Search for the cell housing the specified text and yield its [X, Y] center coordinate. 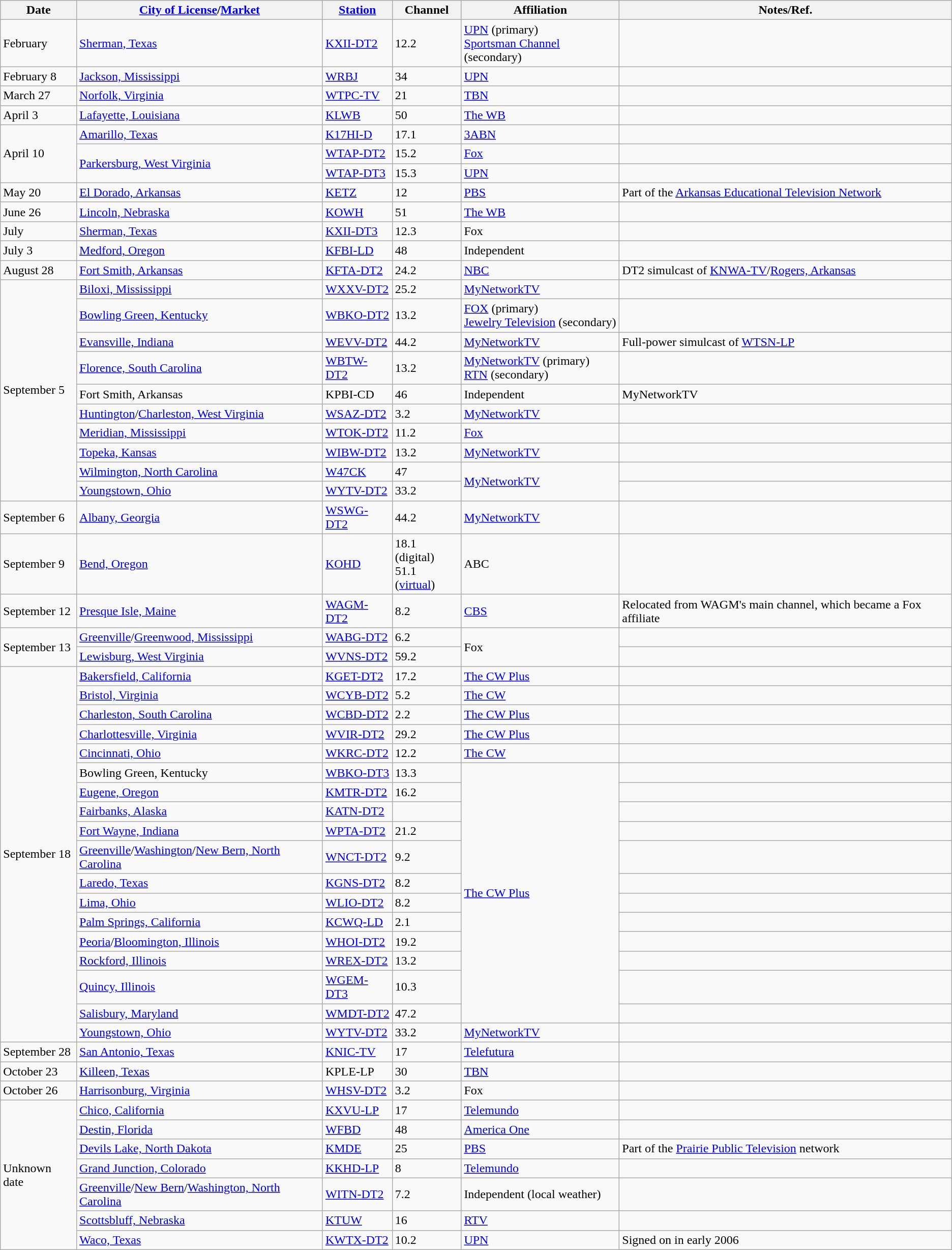
WBTW-DT2 [357, 368]
Fairbanks, Alaska [200, 811]
Salisbury, Maryland [200, 1013]
WIBW-DT2 [357, 452]
WTOK-DT2 [357, 433]
16.2 [427, 792]
March 27 [39, 96]
July [39, 231]
Quincy, Illinois [200, 987]
June 26 [39, 212]
WXXV-DT2 [357, 289]
WCYB-DT2 [357, 695]
Parkersburg, West Virginia [200, 163]
10.2 [427, 1240]
Palm Springs, California [200, 922]
WBKO-DT3 [357, 773]
WTAP-DT3 [357, 173]
29.2 [427, 734]
September 18 [39, 855]
7.2 [427, 1195]
Fort Wayne, Indiana [200, 831]
Florence, South Carolina [200, 368]
Date [39, 10]
Biloxi, Mississippi [200, 289]
KTUW [357, 1220]
RTV [540, 1220]
47.2 [427, 1013]
WRBJ [357, 76]
Bristol, Virginia [200, 695]
WLIO-DT2 [357, 903]
16 [427, 1220]
Station [357, 10]
Lewisburg, West Virginia [200, 656]
September 13 [39, 647]
Wilmington, North Carolina [200, 472]
Cincinnati, Ohio [200, 753]
Medford, Oregon [200, 250]
Part of the Arkansas Educational Television Network [785, 192]
K17HI-D [357, 134]
July 3 [39, 250]
KXVU-LP [357, 1110]
Laredo, Texas [200, 883]
18.1 (digital) 51.1 (virtual) [427, 564]
2.2 [427, 715]
KMDE [357, 1149]
Scottsbluff, Nebraska [200, 1220]
KOWH [357, 212]
ABC [540, 564]
Notes/Ref. [785, 10]
21.2 [427, 831]
WREX-DT2 [357, 961]
Charlottesville, Virginia [200, 734]
Lincoln, Nebraska [200, 212]
KGNS-DT2 [357, 883]
2.1 [427, 922]
WHSV-DT2 [357, 1091]
Peoria/Bloomington, Illinois [200, 941]
KXII-DT3 [357, 231]
59.2 [427, 656]
KOHD [357, 564]
WTPC-TV [357, 96]
Devils Lake, North Dakota [200, 1149]
Meridian, Mississippi [200, 433]
WHOI-DT2 [357, 941]
KPBI-CD [357, 394]
WMDT-DT2 [357, 1013]
KETZ [357, 192]
FOX (primary) Jewelry Television (secondary) [540, 315]
Channel [427, 10]
Rockford, Illinois [200, 961]
30 [427, 1071]
15.2 [427, 154]
September 12 [39, 611]
Greenville/Greenwood, Mississippi [200, 637]
8 [427, 1168]
Relocated from WAGM's main channel, which became a Fox affiliate [785, 611]
KCWQ-LD [357, 922]
Bend, Oregon [200, 564]
UPN (primary) Sportsman Channel (secondary) [540, 43]
May 20 [39, 192]
WTAP-DT2 [357, 154]
October 26 [39, 1091]
KFBI-LD [357, 250]
August 28 [39, 270]
Presque Isle, Maine [200, 611]
El Dorado, Arkansas [200, 192]
October 23 [39, 1071]
WFBD [357, 1129]
12 [427, 192]
KKHD-LP [357, 1168]
September 9 [39, 564]
WNCT-DT2 [357, 857]
KWTX-DT2 [357, 1240]
San Antonio, Texas [200, 1052]
Lafayette, Louisiana [200, 115]
Full-power simulcast of WTSN-LP [785, 342]
Part of the Prairie Public Television network [785, 1149]
WBKO-DT2 [357, 315]
Greenville/New Bern/Washington, North Carolina [200, 1195]
Jackson, Mississippi [200, 76]
KPLE-LP [357, 1071]
W47CK [357, 472]
MyNetworkTV (primary) RTN (secondary) [540, 368]
KLWB [357, 115]
Topeka, Kansas [200, 452]
Eugene, Oregon [200, 792]
50 [427, 115]
Unknown date [39, 1175]
11.2 [427, 433]
WSAZ-DT2 [357, 414]
WVIR-DT2 [357, 734]
34 [427, 76]
September 6 [39, 517]
KGET-DT2 [357, 676]
Affiliation [540, 10]
10.3 [427, 987]
WKRC-DT2 [357, 753]
Chico, California [200, 1110]
Destin, Florida [200, 1129]
KMTR-DT2 [357, 792]
WCBD-DT2 [357, 715]
13.3 [427, 773]
WVNS-DT2 [357, 656]
5.2 [427, 695]
Amarillo, Texas [200, 134]
24.2 [427, 270]
47 [427, 472]
Bakersfield, California [200, 676]
Huntington/Charleston, West Virginia [200, 414]
Charleston, South Carolina [200, 715]
Albany, Georgia [200, 517]
WPTA-DT2 [357, 831]
Norfolk, Virginia [200, 96]
CBS [540, 611]
3ABN [540, 134]
12.3 [427, 231]
City of License/Market [200, 10]
WEVV-DT2 [357, 342]
DT2 simulcast of KNWA-TV/Rogers, Arkansas [785, 270]
WSWG-DT2 [357, 517]
February [39, 43]
KFTA-DT2 [357, 270]
Grand Junction, Colorado [200, 1168]
9.2 [427, 857]
September 28 [39, 1052]
17.1 [427, 134]
Telefutura [540, 1052]
46 [427, 394]
KNIC-TV [357, 1052]
KATN-DT2 [357, 811]
February 8 [39, 76]
Lima, Ohio [200, 903]
WABG-DT2 [357, 637]
21 [427, 96]
KXII-DT2 [357, 43]
April 10 [39, 154]
Signed on in early 2006 [785, 1240]
America One [540, 1129]
WGEM-DT3 [357, 987]
25.2 [427, 289]
25 [427, 1149]
17.2 [427, 676]
Independent (local weather) [540, 1195]
Greenville/Washington/New Bern, North Carolina [200, 857]
April 3 [39, 115]
Harrisonburg, Virginia [200, 1091]
15.3 [427, 173]
Waco, Texas [200, 1240]
Evansville, Indiana [200, 342]
September 5 [39, 391]
19.2 [427, 941]
6.2 [427, 637]
NBC [540, 270]
Killeen, Texas [200, 1071]
51 [427, 212]
WITN-DT2 [357, 1195]
WAGM-DT2 [357, 611]
